Locate the cell with the specified text and output its [x, y] center coordinate. 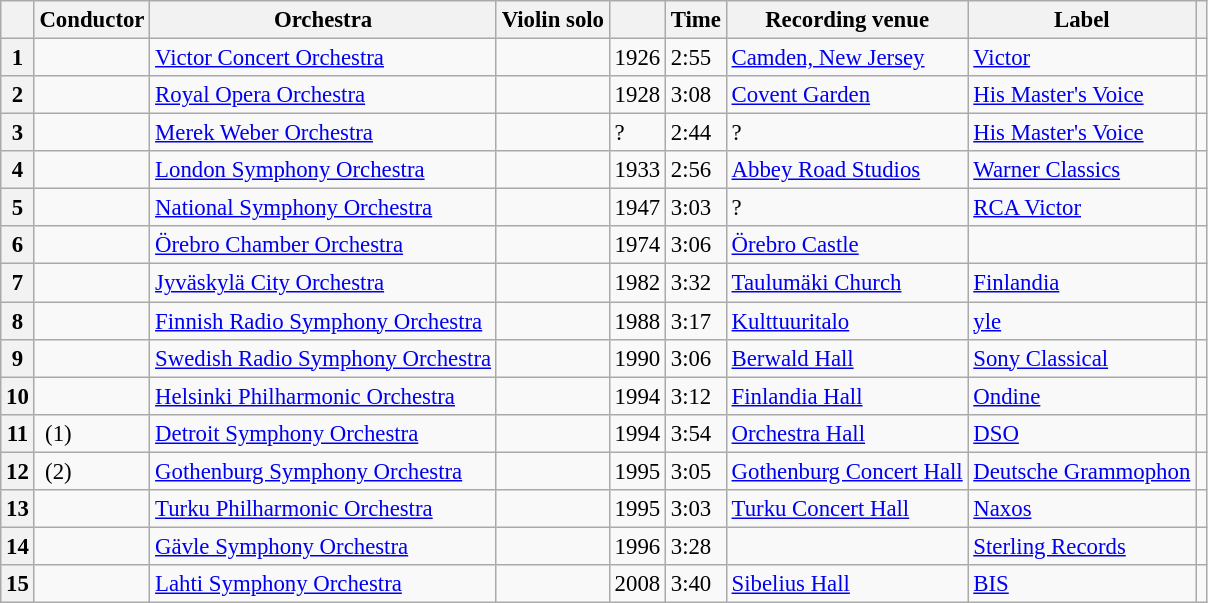
(1) [92, 433]
1988 [637, 321]
Covent Garden [847, 95]
2:55 [696, 58]
(2) [92, 471]
Turku Philharmonic Orchestra [324, 509]
3:54 [696, 433]
Naxos [1082, 509]
Camden, New Jersey [847, 58]
1 [18, 58]
4 [18, 170]
Label [1082, 20]
Turku Concert Hall [847, 509]
Violin solo [552, 20]
Sibelius Hall [847, 584]
RCA Victor [1082, 208]
Time [696, 20]
15 [18, 584]
8 [18, 321]
3:05 [696, 471]
3:28 [696, 546]
yle [1082, 321]
National Symphony Orchestra [324, 208]
13 [18, 509]
1974 [637, 245]
1926 [637, 58]
Conductor [92, 20]
Royal Opera Orchestra [324, 95]
Gävle Symphony Orchestra [324, 546]
DSO [1082, 433]
2 [18, 95]
Örebro Castle [847, 245]
Deutsche Grammophon [1082, 471]
10 [18, 396]
Abbey Road Studios [847, 170]
1947 [637, 208]
Berwald Hall [847, 358]
1928 [637, 95]
Orchestra Hall [847, 433]
2:56 [696, 170]
Sony Classical [1082, 358]
7 [18, 283]
Jyväskylä City Orchestra [324, 283]
Merek Weber Orchestra [324, 133]
Finlandia Hall [847, 396]
Helsinki Philharmonic Orchestra [324, 396]
BIS [1082, 584]
Warner Classics [1082, 170]
14 [18, 546]
Sterling Records [1082, 546]
Finnish Radio Symphony Orchestra [324, 321]
Ondine [1082, 396]
1996 [637, 546]
3:40 [696, 584]
1982 [637, 283]
3:12 [696, 396]
Swedish Radio Symphony Orchestra [324, 358]
1990 [637, 358]
Victor Concert Orchestra [324, 58]
1933 [637, 170]
Recording venue [847, 20]
Lahti Symphony Orchestra [324, 584]
3:32 [696, 283]
9 [18, 358]
12 [18, 471]
Finlandia [1082, 283]
Taulumäki Church [847, 283]
Gothenburg Concert Hall [847, 471]
Orchestra [324, 20]
2:44 [696, 133]
5 [18, 208]
11 [18, 433]
Örebro Chamber Orchestra [324, 245]
Kulttuuritalo [847, 321]
London Symphony Orchestra [324, 170]
Detroit Symphony Orchestra [324, 433]
Victor [1082, 58]
3 [18, 133]
Gothenburg Symphony Orchestra [324, 471]
3:17 [696, 321]
3:08 [696, 95]
6 [18, 245]
2008 [637, 584]
